Find where the given text appears and provide that cell's center as [x, y] coordinate. 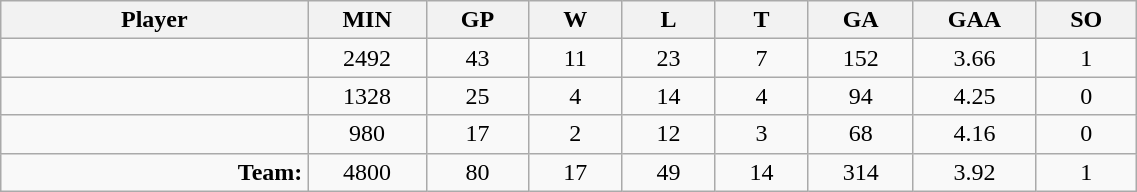
4800 [367, 172]
4.16 [974, 134]
2492 [367, 58]
25 [477, 96]
68 [860, 134]
11 [576, 58]
GA [860, 20]
MIN [367, 20]
4.25 [974, 96]
94 [860, 96]
314 [860, 172]
3 [762, 134]
GP [477, 20]
49 [668, 172]
SO [1086, 20]
1328 [367, 96]
T [762, 20]
7 [762, 58]
Team: [154, 172]
L [668, 20]
3.66 [974, 58]
980 [367, 134]
43 [477, 58]
152 [860, 58]
2 [576, 134]
3.92 [974, 172]
GAA [974, 20]
12 [668, 134]
23 [668, 58]
Player [154, 20]
W [576, 20]
80 [477, 172]
